Locate the cell with the specified text and output its [x, y] center coordinate. 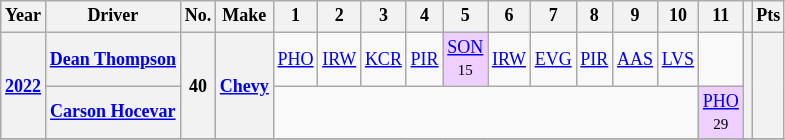
9 [636, 16]
Driver [112, 16]
2 [340, 16]
Make [244, 16]
Pts [768, 16]
Chevy [244, 86]
Carson Hocevar [112, 113]
Dean Thompson [112, 59]
3 [384, 16]
No. [198, 16]
PHO [296, 59]
1 [296, 16]
6 [510, 16]
4 [424, 16]
Year [24, 16]
EVG [553, 59]
10 [678, 16]
11 [720, 16]
PHO29 [720, 113]
LVS [678, 59]
40 [198, 86]
AAS [636, 59]
2022 [24, 86]
7 [553, 16]
KCR [384, 59]
5 [466, 16]
SON15 [466, 59]
8 [594, 16]
